Find where the given text appears and provide that cell's center as [x, y] coordinate. 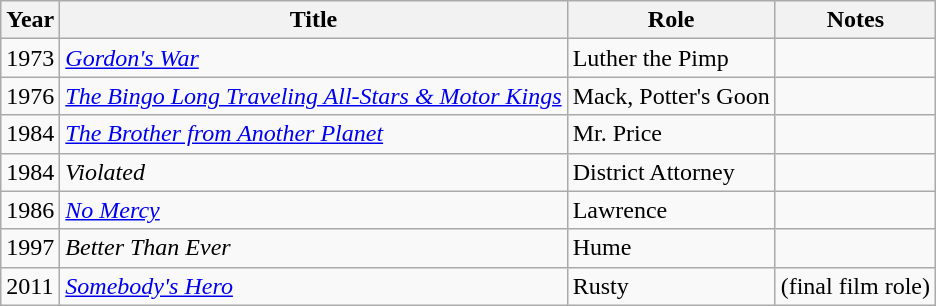
2011 [30, 286]
Violated [314, 172]
Mack, Potter's Goon [671, 96]
The Brother from Another Planet [314, 134]
Notes [855, 20]
The Bingo Long Traveling All-Stars & Motor Kings [314, 96]
Year [30, 20]
District Attorney [671, 172]
1986 [30, 210]
Luther the Pimp [671, 58]
No Mercy [314, 210]
Mr. Price [671, 134]
Title [314, 20]
1997 [30, 248]
Somebody's Hero [314, 286]
Better Than Ever [314, 248]
Gordon's War [314, 58]
Lawrence [671, 210]
1973 [30, 58]
1976 [30, 96]
Role [671, 20]
Rusty [671, 286]
(final film role) [855, 286]
Hume [671, 248]
